Locate the cell with the specified text and output its [x, y] center coordinate. 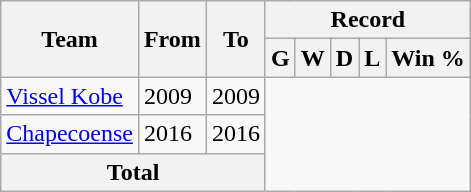
Win % [428, 58]
From [172, 39]
Total [134, 172]
Team [70, 39]
D [344, 58]
To [236, 39]
G [280, 58]
L [372, 58]
W [312, 58]
Record [368, 20]
Chapecoense [70, 134]
Vissel Kobe [70, 96]
